Detect which cell encompasses the target text, then output its [X, Y] center coordinate. 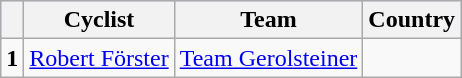
Robert Förster [99, 58]
Country [412, 20]
Team Gerolsteiner [268, 58]
1 [12, 58]
Cyclist [99, 20]
Team [268, 20]
